Return the (X, Y) coordinate for the center point of the cell that contains the specified text.  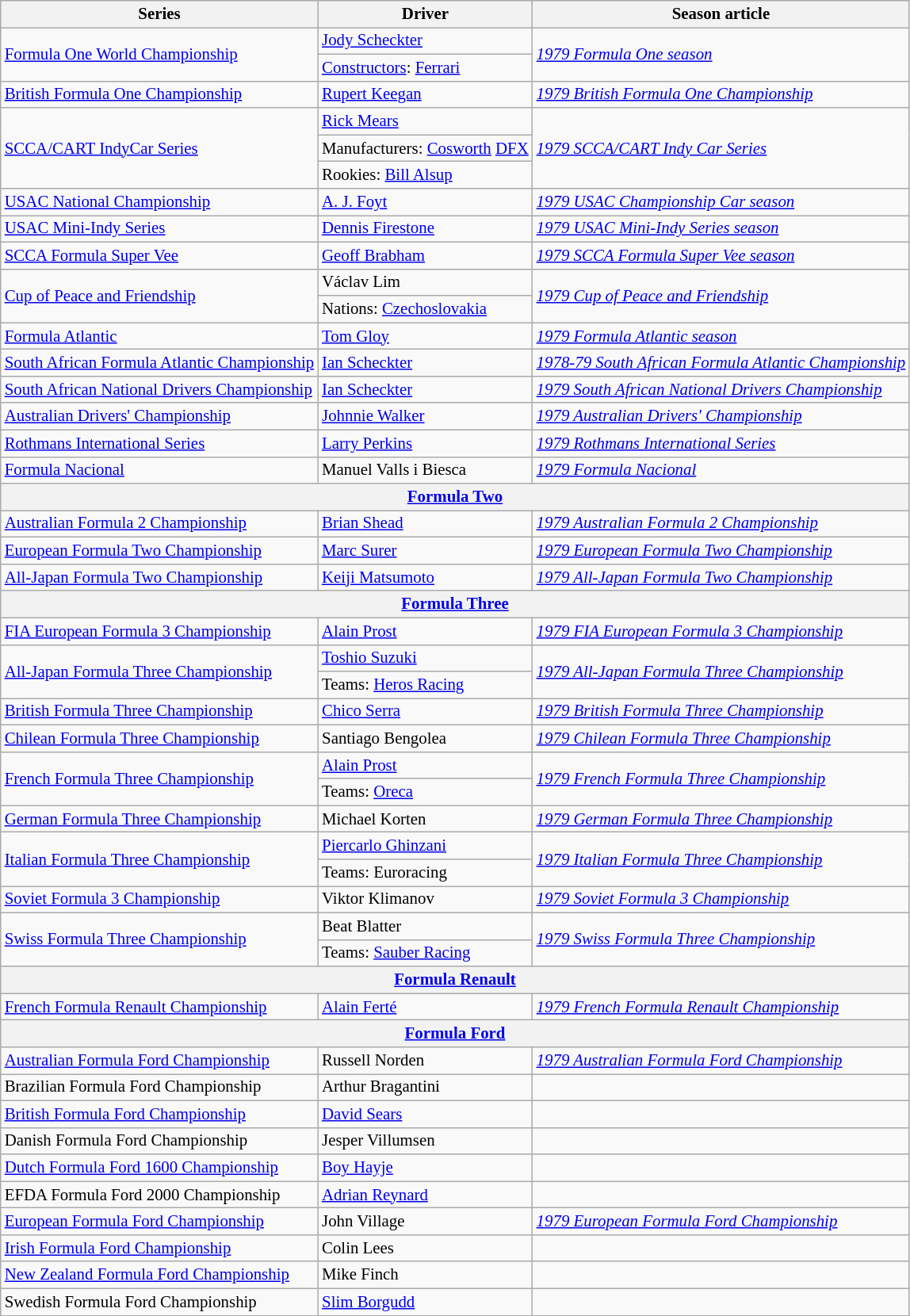
British Formula Ford Championship (159, 1114)
Nations: Czechoslovakia (425, 309)
Danish Formula Ford Championship (159, 1141)
Slim Borgudd (425, 1302)
1979 USAC Championship Car season (721, 202)
Keiji Matsumoto (425, 577)
Rothmans International Series (159, 443)
Chilean Formula Three Championship (159, 738)
1979 Australian Formula 2 Championship (721, 524)
1979 British Formula One Championship (721, 94)
Series (159, 14)
British Formula One Championship (159, 94)
Rookies: Bill Alsup (425, 175)
Johnnie Walker (425, 416)
Formula Atlantic (159, 336)
Václav Lim (425, 282)
Russell Norden (425, 1061)
Swiss Formula Three Championship (159, 939)
Teams: Heros Racing (425, 685)
Formula Renault (455, 980)
Santiago Bengolea (425, 738)
John Village (425, 1222)
European Formula Ford Championship (159, 1222)
South African National Drivers Championship (159, 389)
Jesper Villumsen (425, 1141)
Piercarlo Ghinzani (425, 846)
Constructors: Ferrari (425, 67)
1979 South African National Drivers Championship (721, 389)
Teams: Oreca (425, 792)
Arthur Bragantini (425, 1087)
1979 FIA European Formula 3 Championship (721, 631)
1979 European Formula Ford Championship (721, 1222)
1979 Formula Nacional (721, 470)
Dutch Formula Ford 1600 Championship (159, 1168)
Cup of Peace and Friendship (159, 296)
1979 French Formula Three Championship (721, 779)
Colin Lees (425, 1248)
Manufacturers: Cosworth DFX (425, 148)
Michael Korten (425, 819)
1979 European Formula Two Championship (721, 551)
USAC National Championship (159, 202)
Chico Serra (425, 712)
1979 USAC Mini-Indy Series season (721, 228)
Viktor Klimanov (425, 900)
All-Japan Formula Two Championship (159, 577)
USAC Mini-Indy Series (159, 228)
Australian Drivers' Championship (159, 416)
David Sears (425, 1114)
Formula Ford (455, 1034)
1979 SCCA Formula Super Vee season (721, 255)
1979 Soviet Formula 3 Championship (721, 900)
Formula Two (455, 497)
EFDA Formula Ford 2000 Championship (159, 1195)
Swedish Formula Ford Championship (159, 1302)
Boy Hayje (425, 1168)
French Formula Three Championship (159, 779)
1979 All-Japan Formula Three Championship (721, 671)
1978-79 South African Formula Atlantic Championship (721, 363)
Toshio Suzuki (425, 658)
Tom Gloy (425, 336)
1979 Australian Formula Ford Championship (721, 1061)
Alain Ferté (425, 1007)
British Formula Three Championship (159, 712)
Soviet Formula 3 Championship (159, 900)
FIA European Formula 3 Championship (159, 631)
1979 Chilean Formula Three Championship (721, 738)
Formula Three (455, 604)
Larry Perkins (425, 443)
Dennis Firestone (425, 228)
1979 Formula Atlantic season (721, 336)
1979 French Formula Renault Championship (721, 1007)
1979 Swiss Formula Three Championship (721, 939)
1979 SCCA/CART Indy Car Series (721, 148)
Mike Finch (425, 1275)
Italian Formula Three Championship (159, 859)
Beat Blatter (425, 926)
Adrian Reynard (425, 1195)
Irish Formula Ford Championship (159, 1248)
Marc Surer (425, 551)
SCCA/CART IndyCar Series (159, 148)
A. J. Foyt (425, 202)
1979 Rothmans International Series (721, 443)
1979 German Formula Three Championship (721, 819)
South African Formula Atlantic Championship (159, 363)
1979 British Formula Three Championship (721, 712)
Jody Scheckter (425, 40)
All-Japan Formula Three Championship (159, 671)
German Formula Three Championship (159, 819)
SCCA Formula Super Vee (159, 255)
Teams: Euroracing (425, 873)
Formula One World Championship (159, 54)
Rick Mears (425, 121)
1979 Italian Formula Three Championship (721, 859)
1979 All-Japan Formula Two Championship (721, 577)
1979 Cup of Peace and Friendship (721, 296)
Geoff Brabham (425, 255)
New Zealand Formula Ford Championship (159, 1275)
1979 Australian Drivers' Championship (721, 416)
Brian Shead (425, 524)
French Formula Renault Championship (159, 1007)
Australian Formula Ford Championship (159, 1061)
Australian Formula 2 Championship (159, 524)
1979 Formula One season (721, 54)
Driver (425, 14)
Manuel Valls i Biesca (425, 470)
European Formula Two Championship (159, 551)
Season article (721, 14)
Rupert Keegan (425, 94)
Teams: Sauber Racing (425, 953)
Formula Nacional (159, 470)
Brazilian Formula Ford Championship (159, 1087)
